Return (X, Y) of the center of cell containing provided text 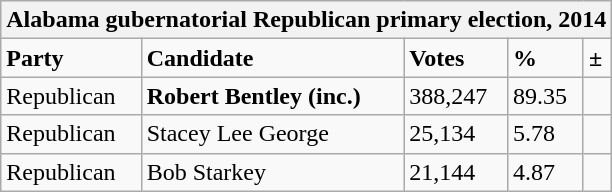
Stacey Lee George (272, 134)
Candidate (272, 58)
Alabama gubernatorial Republican primary election, 2014 (306, 20)
25,134 (456, 134)
4.87 (546, 172)
% (546, 58)
Bob Starkey (272, 172)
388,247 (456, 96)
Votes (456, 58)
5.78 (546, 134)
Robert Bentley (inc.) (272, 96)
21,144 (456, 172)
Party (71, 58)
89.35 (546, 96)
± (597, 58)
